Pinpoint the cell where the given text exists, returning its (X, Y) midpoint coordinate. 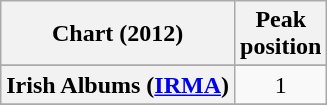
Peak position (281, 34)
Irish Albums (IRMA) (118, 85)
Chart (2012) (118, 34)
1 (281, 85)
